From the cell containing the given text, extract its center point as (X, Y) coordinate. 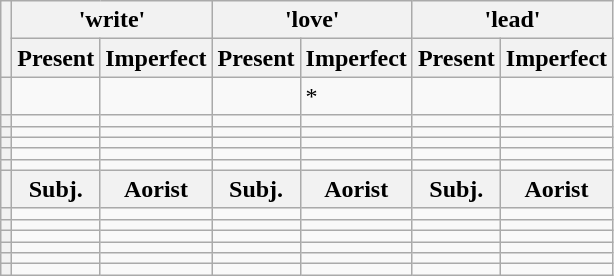
* (356, 96)
'lead' (512, 20)
'love' (312, 20)
'write' (112, 20)
